Locate the cell with the specified text and output its (x, y) center coordinate. 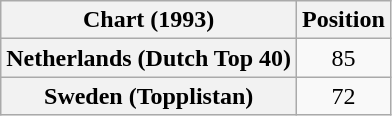
Netherlands (Dutch Top 40) (149, 58)
85 (344, 58)
Chart (1993) (149, 20)
Position (344, 20)
72 (344, 96)
Sweden (Topplistan) (149, 96)
